Search for the cell housing the specified text and yield its (X, Y) center coordinate. 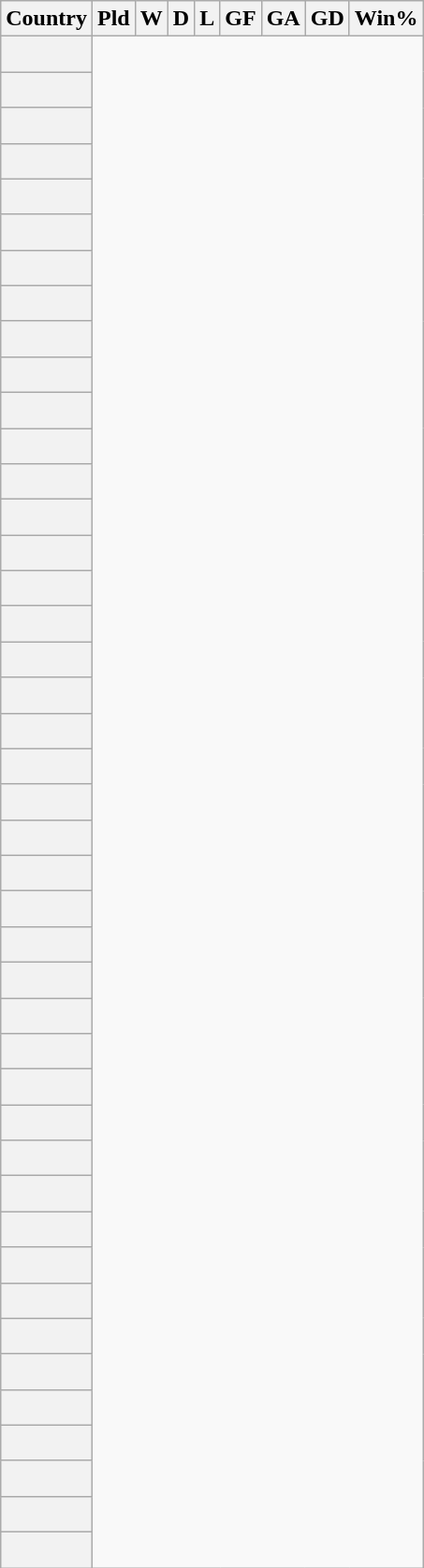
GD (328, 19)
GF (241, 19)
L (208, 19)
D (181, 19)
GA (283, 19)
Win% (386, 19)
Country (47, 19)
W (152, 19)
Pld (113, 19)
